Extract the (x, y) coordinate from the center of the cell holding the provided text.  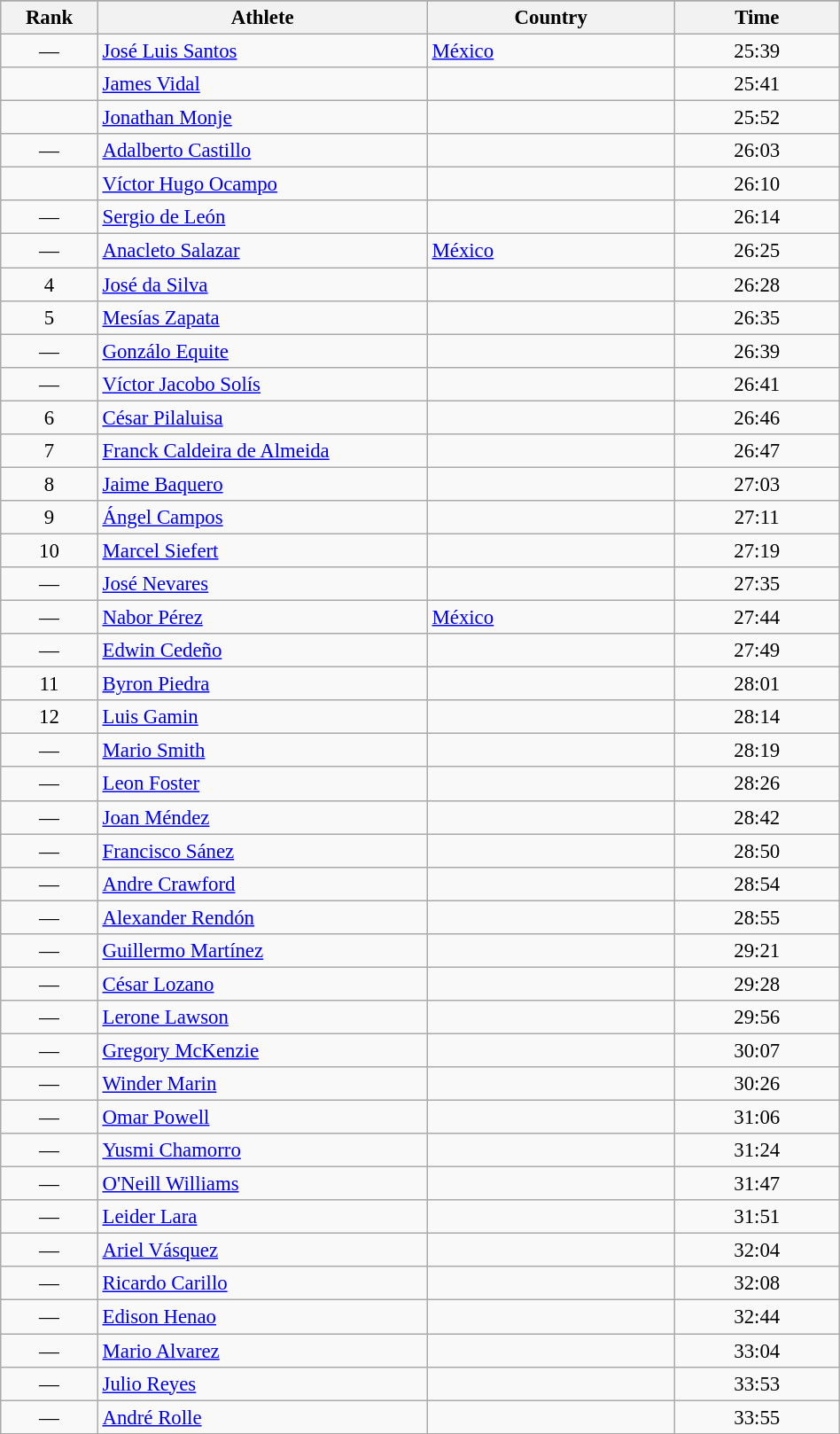
26:28 (757, 284)
Jaime Baquero (262, 484)
Gregory McKenzie (262, 1050)
31:51 (757, 1217)
Yusmi Chamorro (262, 1150)
Sergio de León (262, 217)
Byron Piedra (262, 684)
33:04 (757, 1351)
9 (50, 518)
André Rolle (262, 1417)
25:39 (757, 51)
Marcel Siefert (262, 550)
4 (50, 284)
José da Silva (262, 284)
26:39 (757, 351)
Ricardo Carillo (262, 1284)
6 (50, 417)
Lerone Lawson (262, 1017)
27:35 (757, 584)
Víctor Jacobo Solís (262, 384)
Edison Henao (262, 1317)
Julio Reyes (262, 1383)
Joan Méndez (262, 817)
30:26 (757, 1084)
26:41 (757, 384)
11 (50, 684)
26:03 (757, 151)
Rank (50, 18)
Luis Gamin (262, 717)
César Pilaluisa (262, 417)
7 (50, 451)
Guillermo Martínez (262, 951)
26:10 (757, 184)
Winder Marin (262, 1084)
31:47 (757, 1184)
28:55 (757, 917)
Alexander Rendón (262, 917)
27:03 (757, 484)
31:24 (757, 1150)
26:35 (757, 317)
28:19 (757, 751)
31:06 (757, 1118)
Edwin Cedeño (262, 651)
César Lozano (262, 984)
Franck Caldeira de Almeida (262, 451)
Adalberto Castillo (262, 151)
25:52 (757, 118)
Mesías Zapata (262, 317)
Omar Powell (262, 1118)
Country (551, 18)
10 (50, 550)
26:14 (757, 217)
James Vidal (262, 84)
Víctor Hugo Ocampo (262, 184)
33:53 (757, 1383)
28:42 (757, 817)
Jonathan Monje (262, 118)
Ariel Vásquez (262, 1251)
25:41 (757, 84)
32:44 (757, 1317)
Anacleto Salazar (262, 251)
José Luis Santos (262, 51)
Mario Smith (262, 751)
Mario Alvarez (262, 1351)
28:54 (757, 884)
32:04 (757, 1251)
28:50 (757, 851)
Athlete (262, 18)
29:21 (757, 951)
Ángel Campos (262, 518)
Leider Lara (262, 1217)
26:47 (757, 451)
33:55 (757, 1417)
29:56 (757, 1017)
Gonzálo Equite (262, 351)
Leon Foster (262, 784)
27:49 (757, 651)
30:07 (757, 1050)
32:08 (757, 1284)
Time (757, 18)
28:26 (757, 784)
27:11 (757, 518)
Andre Crawford (262, 884)
12 (50, 717)
27:44 (757, 618)
26:46 (757, 417)
27:19 (757, 550)
José Nevares (262, 584)
28:01 (757, 684)
26:25 (757, 251)
Francisco Sánez (262, 851)
Nabor Pérez (262, 618)
O'Neill Williams (262, 1184)
5 (50, 317)
28:14 (757, 717)
8 (50, 484)
29:28 (757, 984)
